From the cell containing the given text, extract its center point as [X, Y] coordinate. 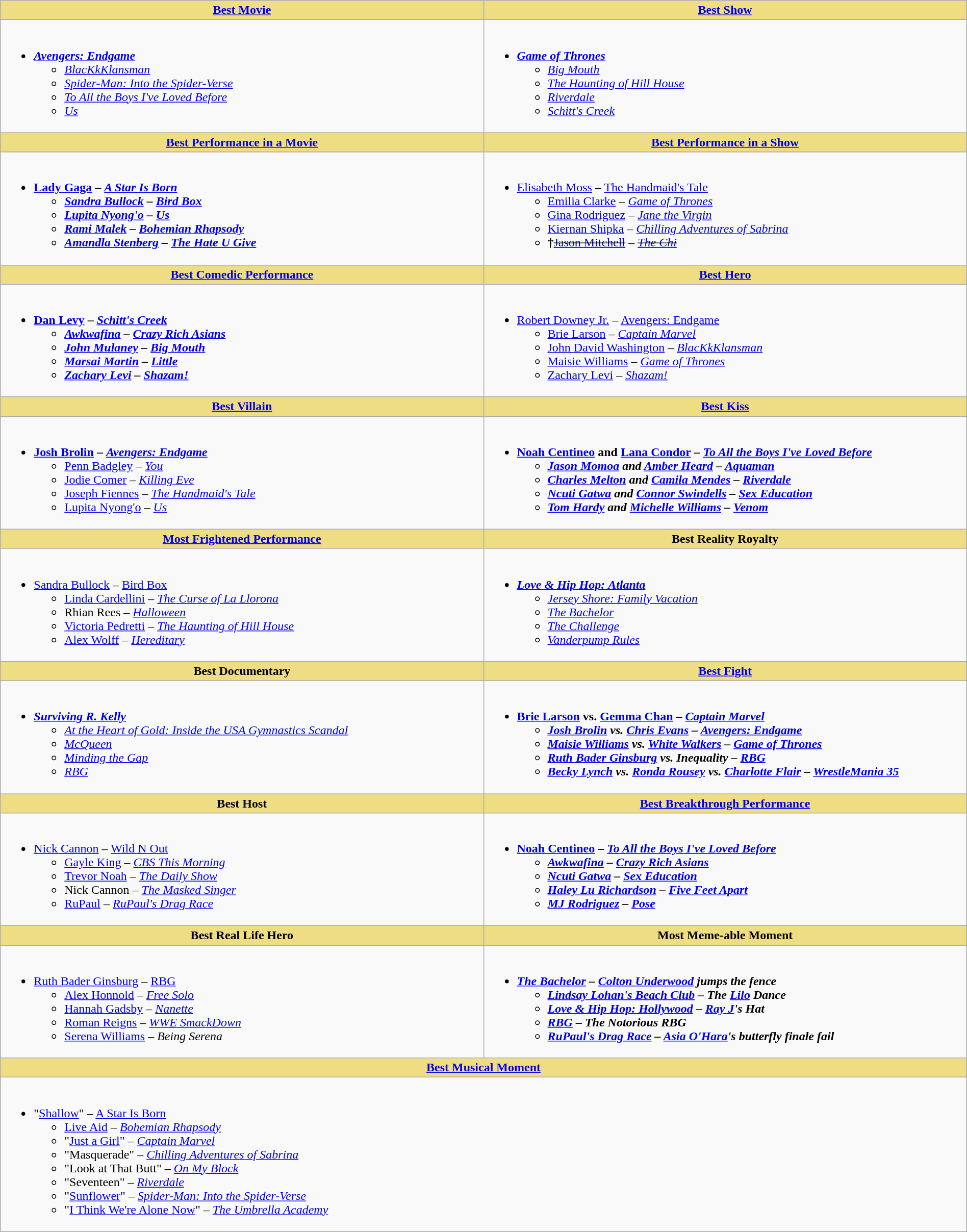
Best Show [725, 10]
Best Villain [242, 407]
Josh Brolin – Avengers: EndgamePenn Badgley – YouJodie Comer – Killing EveJoseph Fiennes – The Handmaid's TaleLupita Nyong'o – Us [242, 472]
Avengers: EndgameBlacKkKlansmanSpider-Man: Into the Spider-VerseTo All the Boys I've Loved BeforeUs [242, 77]
Most Meme-able Moment [725, 936]
Best Documentary [242, 671]
Dan Levy – Schitt's CreekAwkwafina – Crazy Rich AsiansJohn Mulaney – Big MouthMarsai Martin – LittleZachary Levi – Shazam! [242, 341]
Best Fight [725, 671]
Best Performance in a Movie [242, 142]
Nick Cannon – Wild N OutGayle King – CBS This MorningTrevor Noah – The Daily ShowNick Cannon – The Masked SingerRuPaul – RuPaul's Drag Race [242, 869]
Best Hero [725, 274]
Best Movie [242, 10]
Game of ThronesBig MouthThe Haunting of Hill HouseRiverdaleSchitt's Creek [725, 77]
Lady Gaga – A Star Is BornSandra Bullock – Bird BoxLupita Nyong'o – UsRami Malek – Bohemian RhapsodyAmandla Stenberg – The Hate U Give [242, 208]
Love & Hip Hop: AtlantaJersey Shore: Family VacationThe BachelorThe ChallengeVanderpump Rules [725, 605]
Best Kiss [725, 407]
Best Real Life Hero [242, 936]
Best Breakthrough Performance [725, 803]
Best Host [242, 803]
Ruth Bader Ginsburg – RBGAlex Honnold – Free SoloHannah Gadsby – NanetteRoman Reigns – WWE SmackDownSerena Williams – Being Serena [242, 1002]
Best Musical Moment [483, 1068]
Most Frightened Performance [242, 539]
Best Reality Royalty [725, 539]
Best Performance in a Show [725, 142]
Surviving R. KellyAt the Heart of Gold: Inside the USA Gymnastics ScandalMcQueenMinding the GapRBG [242, 737]
Best Comedic Performance [242, 274]
